Pinpoint the cell where the given text exists, returning its (x, y) midpoint coordinate. 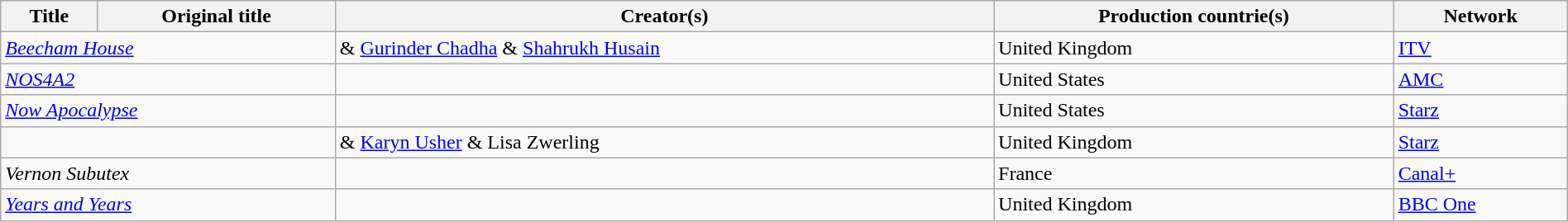
Creator(s) (664, 17)
Canal+ (1480, 173)
France (1194, 173)
Title (50, 17)
Production countrie(s) (1194, 17)
Beecham House (168, 48)
Now Apocalypse (168, 111)
Years and Years (168, 205)
BBC One (1480, 205)
Network (1480, 17)
AMC (1480, 79)
Original title (217, 17)
NOS4A2 (168, 79)
& Karyn Usher & Lisa Zwerling (664, 142)
Vernon Subutex (168, 173)
ITV (1480, 48)
& Gurinder Chadha & Shahrukh Husain (664, 48)
